From the cell containing the given text, extract its center point as (x, y) coordinate. 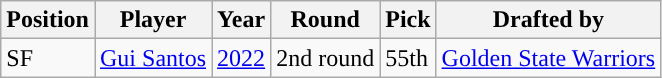
Year (242, 20)
55th (408, 58)
Player (152, 20)
Golden State Warriors (548, 58)
Position (48, 20)
Pick (408, 20)
Gui Santos (152, 58)
2nd round (326, 58)
SF (48, 58)
Round (326, 20)
Drafted by (548, 20)
2022 (242, 58)
